Find where the given text appears and provide that cell's center as [x, y] coordinate. 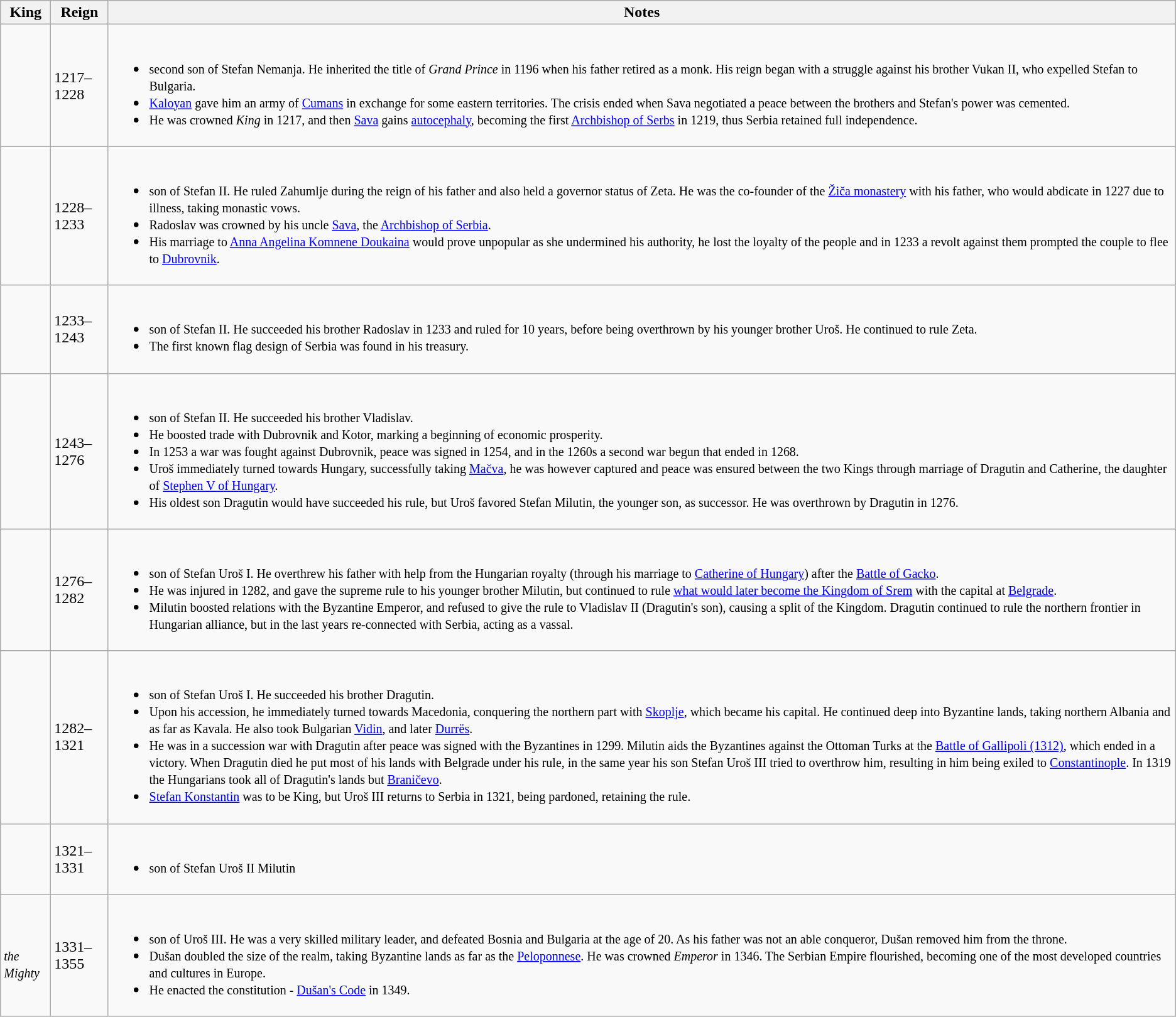
1233–1243 [79, 329]
1282–1321 [79, 737]
1276–1282 [79, 590]
1228–1233 [79, 216]
1331–1355 [79, 955]
Notes [642, 13]
1217–1228 [79, 85]
Reign [79, 13]
the Mighty [26, 955]
1321–1331 [79, 859]
son of Stefan Uroš II Milutin [642, 859]
1243–1276 [79, 451]
King [26, 13]
